Extract the (X, Y) coordinate from the center of the cell holding the provided text.  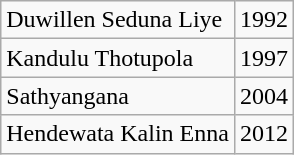
Hendewata Kalin Enna (118, 134)
Sathyangana (118, 96)
Kandulu Thotupola (118, 58)
1992 (264, 20)
1997 (264, 58)
2004 (264, 96)
Duwillen Seduna Liye (118, 20)
2012 (264, 134)
